Scan for the cell matching the given text and deliver its (x, y) coordinate at center. 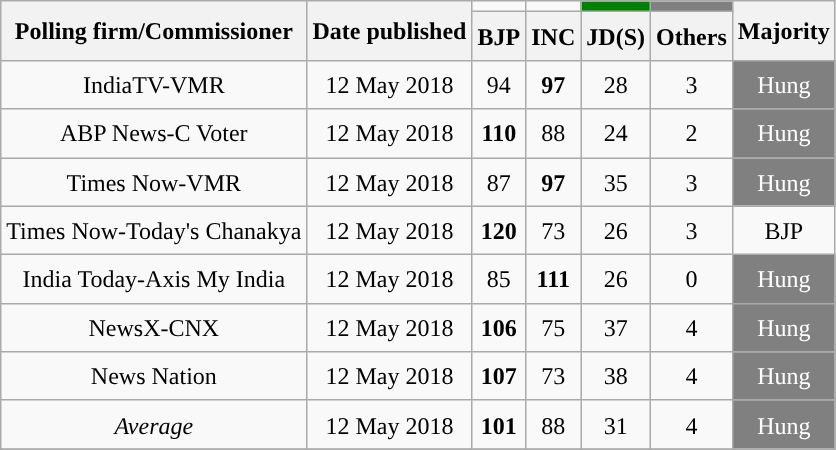
Majority (784, 31)
IndiaTV-VMR (154, 84)
75 (554, 328)
Times Now-VMR (154, 182)
85 (499, 280)
28 (616, 84)
111 (554, 280)
38 (616, 376)
35 (616, 182)
110 (499, 134)
87 (499, 182)
News Nation (154, 376)
101 (499, 424)
NewsX-CNX (154, 328)
37 (616, 328)
JD(S) (616, 36)
ABP News-C Voter (154, 134)
2 (692, 134)
Average (154, 424)
Polling firm/Commissioner (154, 31)
Others (692, 36)
0 (692, 280)
94 (499, 84)
120 (499, 230)
India Today-Axis My India (154, 280)
Times Now-Today's Chanakya (154, 230)
106 (499, 328)
24 (616, 134)
31 (616, 424)
107 (499, 376)
Date published (390, 31)
INC (554, 36)
